Find where the given text appears and provide that cell's center as [X, Y] coordinate. 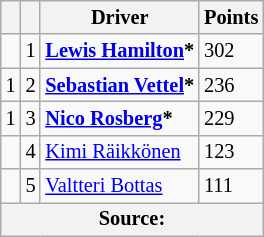
302 [231, 51]
Points [231, 17]
236 [231, 85]
5 [31, 186]
2 [31, 85]
Driver [120, 17]
Lewis Hamilton* [120, 51]
123 [231, 152]
Kimi Räikkönen [120, 152]
229 [231, 118]
Source: [132, 219]
111 [231, 186]
4 [31, 152]
Sebastian Vettel* [120, 85]
3 [31, 118]
Valtteri Bottas [120, 186]
Nico Rosberg* [120, 118]
